Capture the cell that displays the provided text and extract its (x, y) central coordinate. 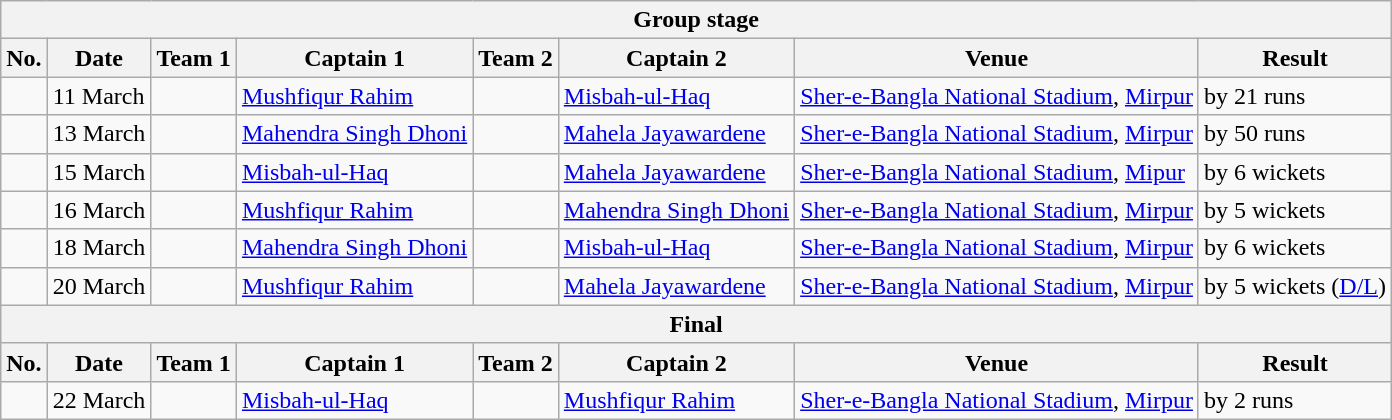
20 March (99, 286)
by 21 runs (1294, 96)
Group stage (696, 20)
by 50 runs (1294, 134)
13 March (99, 134)
by 2 runs (1294, 400)
16 March (99, 210)
22 March (99, 400)
11 March (99, 96)
15 March (99, 172)
by 5 wickets (1294, 210)
Sher-e-Bangla National Stadium, Mipur (997, 172)
Final (696, 324)
by 5 wickets (D/L) (1294, 286)
18 March (99, 248)
